Detect which cell encompasses the target text, then output its (X, Y) center coordinate. 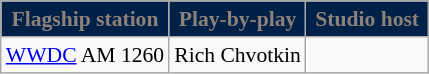
Studio host (368, 19)
Play-by-play (238, 19)
WWDC AM 1260 (85, 55)
Rich Chvotkin (238, 55)
Flagship station (85, 19)
